Provide the [x, y] coordinate of the cell's center where the given text is located.  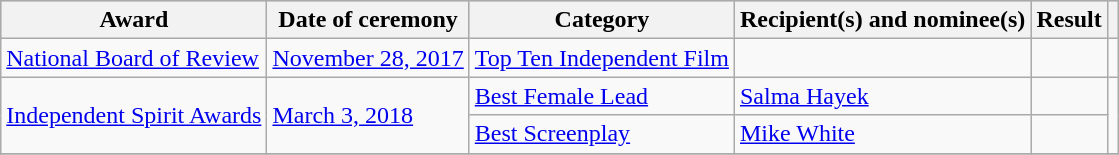
Mike White [882, 134]
March 3, 2018 [368, 115]
Award [134, 20]
National Board of Review [134, 58]
Best Female Lead [602, 96]
Date of ceremony [368, 20]
Best Screenplay [602, 134]
Independent Spirit Awards [134, 115]
Top Ten Independent Film [602, 58]
November 28, 2017 [368, 58]
Result [1069, 20]
Category [602, 20]
Recipient(s) and nominee(s) [882, 20]
Salma Hayek [882, 96]
